Pinpoint the cell where the given text exists, returning its [X, Y] midpoint coordinate. 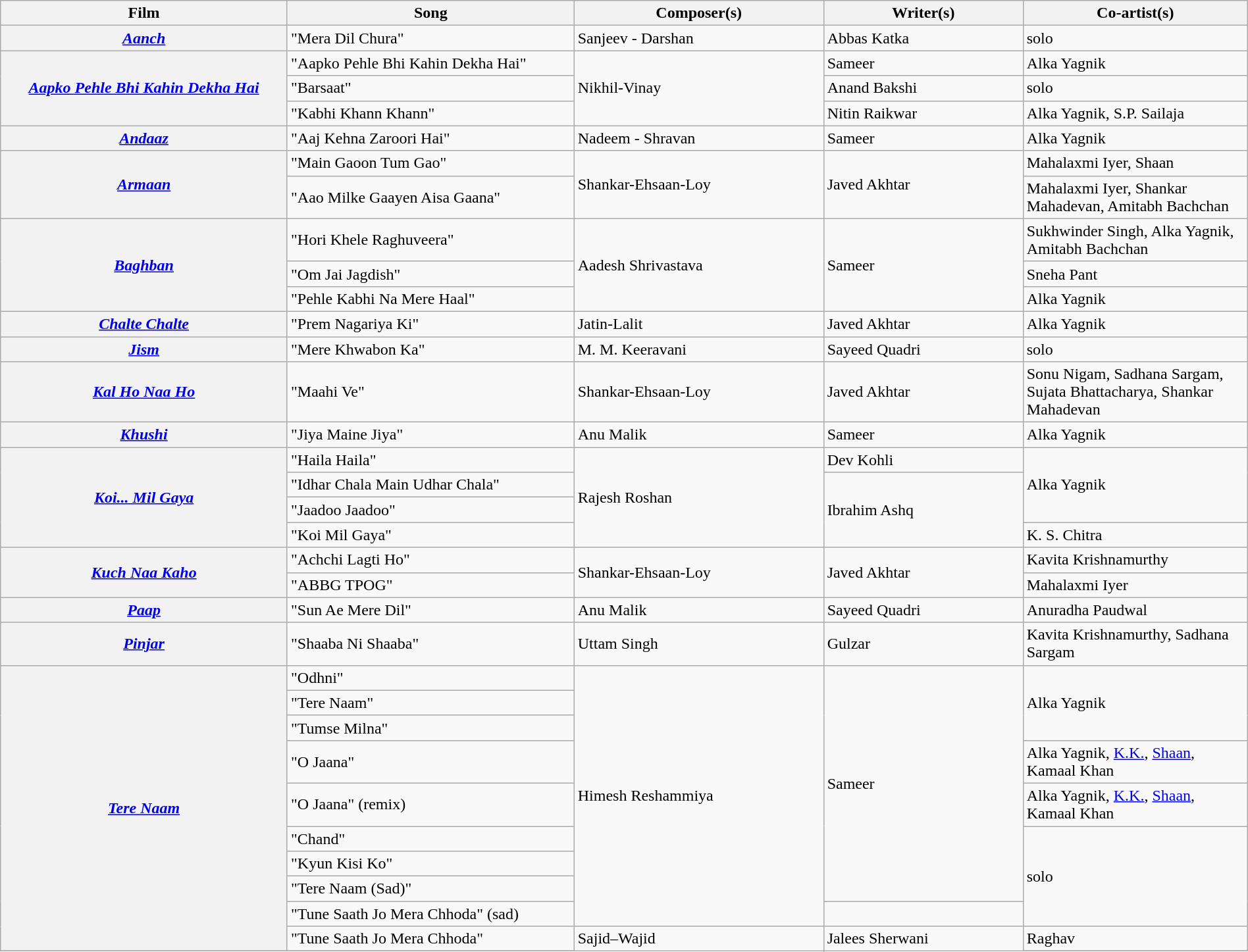
Song [430, 13]
Aadesh Shrivastava [699, 264]
"Tune Saath Jo Mera Chhoda" (sad) [430, 914]
Rajesh Roshan [699, 497]
Film [144, 13]
"Main Gaoon Tum Gao" [430, 163]
Pinjar [144, 643]
"Jaadoo Jaadoo" [430, 510]
"Tere Naam" [430, 703]
Abbas Katka [923, 38]
"Tere Naam (Sad)" [430, 889]
Sukhwinder Singh, Alka Yagnik, Amitabh Bachchan [1135, 239]
"Hori Khele Raghuveera" [430, 239]
Dev Kohli [923, 460]
K. S. Chitra [1135, 535]
"O Jaana" [430, 762]
Mahalaxmi Iyer, Shaan [1135, 163]
"Haila Haila" [430, 460]
Sajid–Wajid [699, 939]
Raghav [1135, 939]
Armaan [144, 184]
"Shaaba Ni Shaaba" [430, 643]
"Kyun Kisi Ko" [430, 864]
"Maahi Ve" [430, 392]
"Tune Saath Jo Mera Chhoda" [430, 939]
Composer(s) [699, 13]
"Aao Milke Gaayen Aisa Gaana" [430, 197]
Andaaz [144, 138]
Aanch [144, 38]
M. M. Keeravani [699, 349]
"Mere Khwabon Ka" [430, 349]
"Odhni" [430, 678]
"Koi Mil Gaya" [430, 535]
"Achchi Lagti Ho" [430, 560]
Khushi [144, 435]
Mahalaxmi Iyer [1135, 585]
"Idhar Chala Main Udhar Chala" [430, 485]
Koi... Mil Gaya [144, 497]
Chalte Chalte [144, 324]
Alka Yagnik, S.P. Sailaja [1135, 113]
Mahalaxmi Iyer, Shankar Mahadevan, Amitabh Bachchan [1135, 197]
Writer(s) [923, 13]
"ABBG TPOG" [430, 585]
"Om Jai Jagdish" [430, 274]
"Prem Nagariya Ki" [430, 324]
"Chand" [430, 839]
Paap [144, 610]
Co-artist(s) [1135, 13]
Gulzar [923, 643]
Nikhil-Vinay [699, 88]
Nitin Raikwar [923, 113]
Aapko Pehle Bhi Kahin Dekha Hai [144, 88]
Jalees Sherwani [923, 939]
Kavita Krishnamurthy [1135, 560]
Jatin-Lalit [699, 324]
Uttam Singh [699, 643]
Himesh Reshammiya [699, 796]
"Jiya Maine Jiya" [430, 435]
Ibrahim Ashq [923, 510]
Kal Ho Naa Ho [144, 392]
Jism [144, 349]
"Barsaat" [430, 88]
"O Jaana" (remix) [430, 804]
"Sun Ae Mere Dil" [430, 610]
"Aaj Kehna Zaroori Hai" [430, 138]
Tere Naam [144, 808]
Sonu Nigam, Sadhana Sargam, Sujata Bhattacharya, Shankar Mahadevan [1135, 392]
Anuradha Paudwal [1135, 610]
"Tumse Milna" [430, 728]
Baghban [144, 264]
Anand Bakshi [923, 88]
Sanjeev - Darshan [699, 38]
Kavita Krishnamurthy, Sadhana Sargam [1135, 643]
"Aapko Pehle Bhi Kahin Dekha Hai" [430, 63]
Kuch Naa Kaho [144, 572]
Sneha Pant [1135, 274]
"Pehle Kabhi Na Mere Haal" [430, 299]
Nadeem - Shravan [699, 138]
"Kabhi Khann Khann" [430, 113]
"Mera Dil Chura" [430, 38]
